Capture the cell that displays the provided text and extract its [x, y] central coordinate. 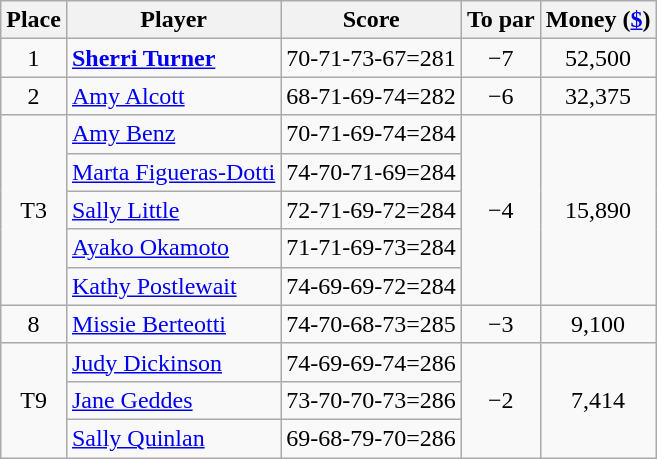
2 [34, 96]
−3 [500, 324]
1 [34, 58]
72-71-69-72=284 [372, 210]
Sally Little [173, 210]
Sally Quinlan [173, 438]
Sherri Turner [173, 58]
Score [372, 20]
To par [500, 20]
−6 [500, 96]
−4 [500, 210]
−7 [500, 58]
Missie Berteotti [173, 324]
Marta Figueras-Dotti [173, 172]
68-71-69-74=282 [372, 96]
74-69-69-72=284 [372, 286]
T9 [34, 400]
74-70-71-69=284 [372, 172]
Money ($) [598, 20]
69-68-79-70=286 [372, 438]
52,500 [598, 58]
74-70-68-73=285 [372, 324]
32,375 [598, 96]
9,100 [598, 324]
71-71-69-73=284 [372, 248]
Kathy Postlewait [173, 286]
70-71-73-67=281 [372, 58]
Judy Dickinson [173, 362]
Place [34, 20]
−2 [500, 400]
73-70-70-73=286 [372, 400]
Player [173, 20]
70-71-69-74=284 [372, 134]
Amy Benz [173, 134]
T3 [34, 210]
8 [34, 324]
15,890 [598, 210]
74-69-69-74=286 [372, 362]
Jane Geddes [173, 400]
Ayako Okamoto [173, 248]
7,414 [598, 400]
Amy Alcott [173, 96]
